For the text-containing cell, return its midpoint in (X, Y) coordinate format. 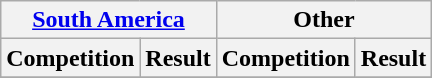
South America (108, 20)
Other (324, 20)
